Extract the [x, y] coordinate from the center of the cell holding the provided text.  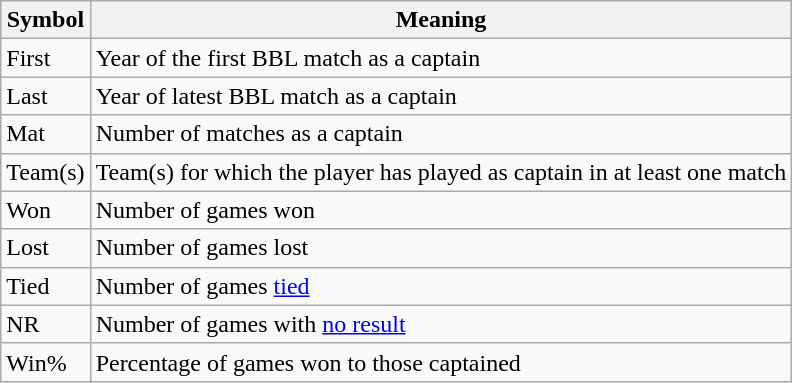
Last [46, 96]
Number of matches as a captain [441, 134]
Tied [46, 286]
Percentage of games won to those captained [441, 362]
Number of games won [441, 210]
Lost [46, 248]
Number of games lost [441, 248]
Win% [46, 362]
Mat [46, 134]
First [46, 58]
Won [46, 210]
Number of games with no result [441, 324]
Year of the first BBL match as a captain [441, 58]
Number of games tied [441, 286]
Team(s) [46, 172]
Symbol [46, 20]
NR [46, 324]
Meaning [441, 20]
Team(s) for which the player has played as captain in at least one match [441, 172]
Year of latest BBL match as a captain [441, 96]
